From the cell containing the given text, extract its center point as (x, y) coordinate. 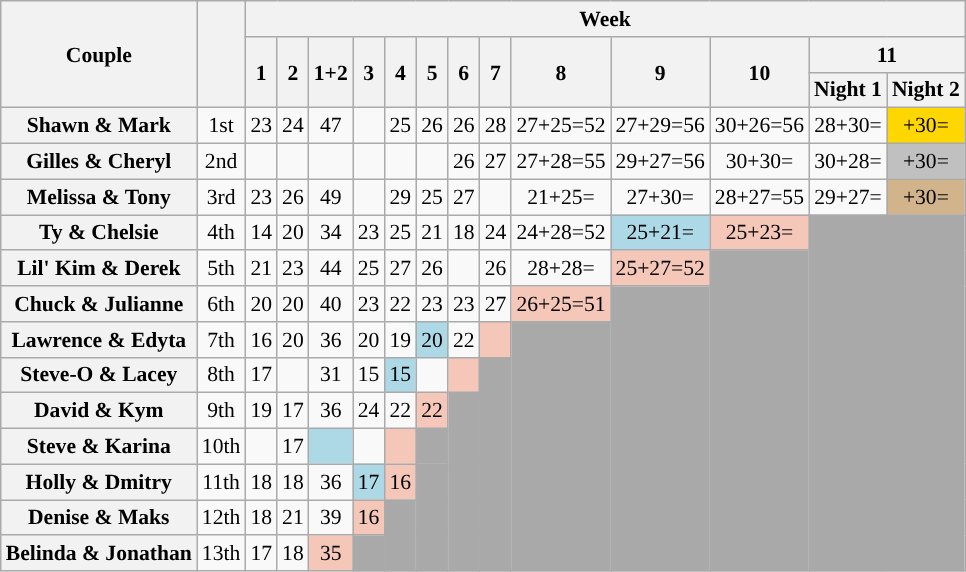
Lil' Kim & Derek (99, 269)
Lawrence & Edyta (99, 340)
26+25=51 (560, 304)
21+25= (560, 197)
39 (331, 518)
30+28= (848, 162)
6 (464, 72)
Night 2 (926, 90)
34 (331, 233)
Steve-O & Lacey (99, 375)
5 (432, 72)
47 (331, 126)
28+28= (560, 269)
10th (222, 447)
Week (605, 19)
27+29=56 (660, 126)
Couple (99, 54)
5th (222, 269)
13th (222, 554)
12th (222, 518)
11th (222, 482)
14 (261, 233)
25+27=52 (660, 269)
40 (331, 304)
27+25=52 (560, 126)
1 (261, 72)
David & Kym (99, 411)
Denise & Maks (99, 518)
9 (660, 72)
4 (400, 72)
35 (331, 554)
Shawn & Mark (99, 126)
2 (293, 72)
Chuck & Julianne (99, 304)
9th (222, 411)
8 (560, 72)
Ty & Chelsie (99, 233)
Belinda & Jonathan (99, 554)
30+30= (760, 162)
27+28=55 (560, 162)
Gilles & Cheryl (99, 162)
Night 1 (848, 90)
28+27=55 (760, 197)
10 (760, 72)
1+2 (331, 72)
Steve & Karina (99, 447)
24+28=52 (560, 233)
2nd (222, 162)
49 (331, 197)
Melissa & Tony (99, 197)
6th (222, 304)
Holly & Dmitry (99, 482)
31 (331, 375)
29 (400, 197)
27+30= (660, 197)
28+30= (848, 126)
7th (222, 340)
29+27= (848, 197)
11 (887, 55)
3rd (222, 197)
4th (222, 233)
1st (222, 126)
7 (496, 72)
29+27=56 (660, 162)
30+26=56 (760, 126)
3 (369, 72)
28 (496, 126)
25+23= (760, 233)
8th (222, 375)
25+21= (660, 233)
44 (331, 269)
